Provide the [x, y] coordinate of the cell's center where the given text is located.  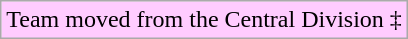
Team moved from the Central Division ‡ [204, 20]
